Locate the cell with the specified text and output its [x, y] center coordinate. 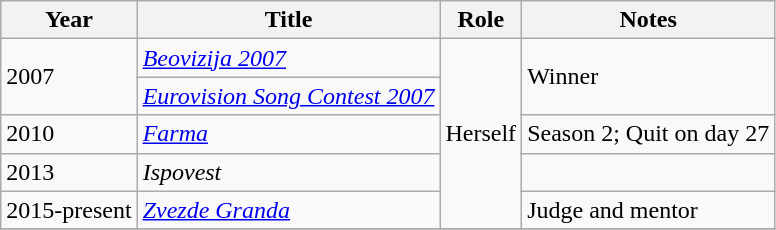
Judge and mentor [648, 210]
Role [481, 20]
Farma [288, 134]
Season 2; Quit on day 27 [648, 134]
Zvezde Granda [288, 210]
Winner [648, 77]
2010 [69, 134]
Herself [481, 134]
2015-present [69, 210]
Ispovest [288, 172]
Notes [648, 20]
2013 [69, 172]
2007 [69, 77]
Beovizija 2007 [288, 58]
Year [69, 20]
Title [288, 20]
Eurovision Song Contest 2007 [288, 96]
